Find where the given text appears and provide that cell's center as (x, y) coordinate. 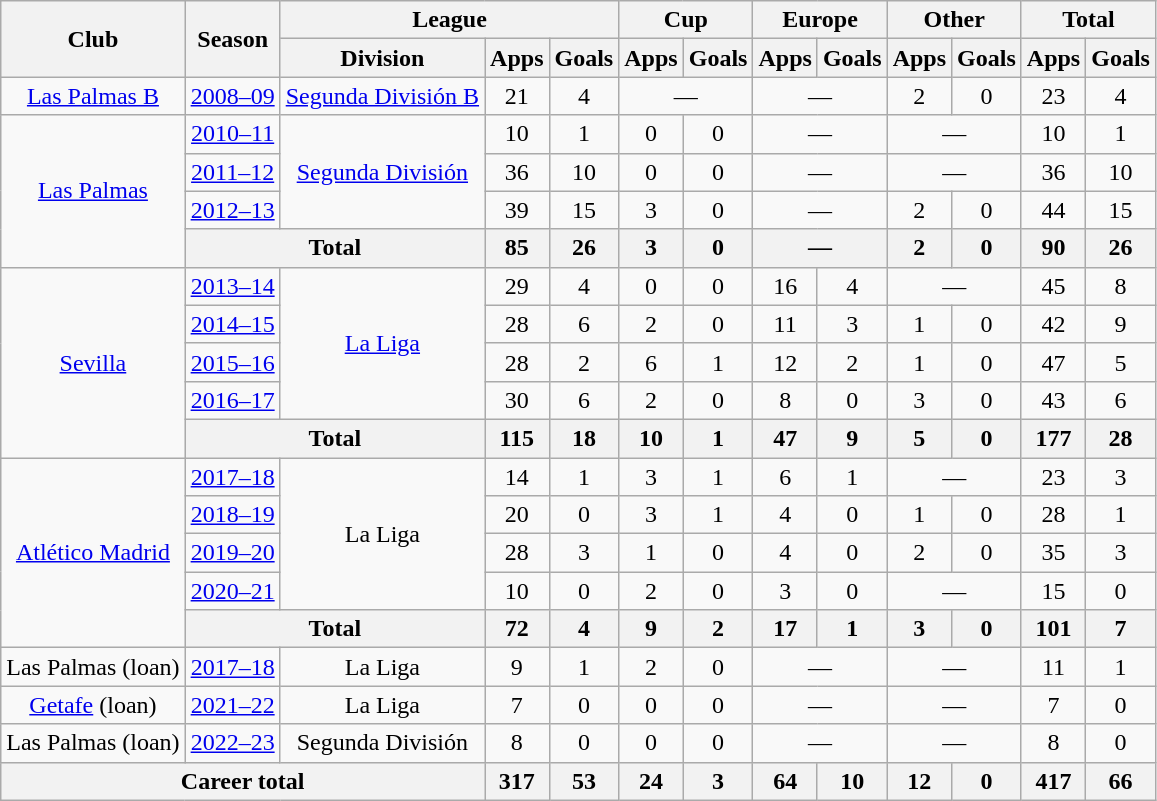
League (450, 20)
85 (517, 248)
Cup (686, 20)
2020–21 (232, 591)
417 (1053, 781)
317 (517, 781)
16 (785, 286)
2019–20 (232, 553)
53 (584, 781)
2012–13 (232, 210)
2015–16 (232, 362)
20 (517, 515)
Club (93, 39)
2013–14 (232, 286)
Sevilla (93, 362)
177 (1053, 438)
Las Palmas (93, 191)
2016–17 (232, 400)
2011–12 (232, 172)
Other (954, 20)
Season (232, 39)
Division (382, 58)
115 (517, 438)
18 (584, 438)
2008–09 (232, 96)
Europe (820, 20)
90 (1053, 248)
24 (651, 781)
42 (1053, 324)
45 (1053, 286)
21 (517, 96)
Segunda División B (382, 96)
2010–11 (232, 134)
2021–22 (232, 705)
17 (785, 629)
44 (1053, 210)
2022–23 (232, 743)
2014–15 (232, 324)
64 (785, 781)
35 (1053, 553)
101 (1053, 629)
Career total (243, 781)
72 (517, 629)
30 (517, 400)
Getafe (loan) (93, 705)
66 (1121, 781)
Las Palmas B (93, 96)
43 (1053, 400)
29 (517, 286)
14 (517, 477)
Atlético Madrid (93, 553)
2018–19 (232, 515)
39 (517, 210)
